Scan for the cell matching the given text and deliver its [X, Y] coordinate at center. 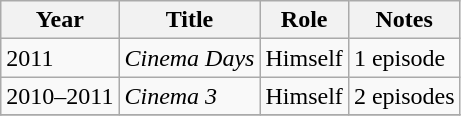
Title [190, 20]
Role [304, 20]
Cinema 3 [190, 96]
Notes [404, 20]
Cinema Days [190, 58]
2 episodes [404, 96]
2011 [60, 58]
2010–2011 [60, 96]
Year [60, 20]
1 episode [404, 58]
